Provide the [x, y] coordinate of the cell's center where the given text is located.  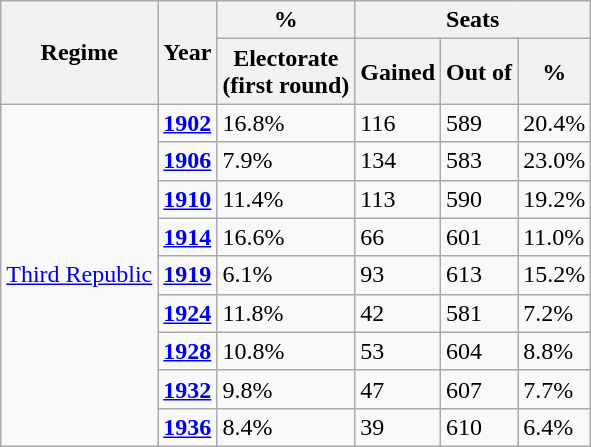
7.2% [554, 313]
11.4% [286, 199]
8.8% [554, 351]
6.1% [286, 275]
604 [480, 351]
42 [398, 313]
15.2% [554, 275]
19.2% [554, 199]
613 [480, 275]
9.8% [286, 389]
1910 [188, 199]
47 [398, 389]
1919 [188, 275]
1936 [188, 427]
610 [480, 427]
601 [480, 237]
1914 [188, 237]
589 [480, 123]
10.8% [286, 351]
Third Republic [80, 276]
7.7% [554, 389]
53 [398, 351]
1902 [188, 123]
39 [398, 427]
6.4% [554, 427]
16.6% [286, 237]
Seats [473, 20]
8.4% [286, 427]
93 [398, 275]
134 [398, 161]
113 [398, 199]
20.4% [554, 123]
Out of [480, 72]
16.8% [286, 123]
11.0% [554, 237]
116 [398, 123]
Electorate(first round) [286, 72]
1928 [188, 351]
66 [398, 237]
581 [480, 313]
607 [480, 389]
11.8% [286, 313]
Year [188, 52]
7.9% [286, 161]
23.0% [554, 161]
583 [480, 161]
1924 [188, 313]
1932 [188, 389]
1906 [188, 161]
Regime [80, 52]
Gained [398, 72]
590 [480, 199]
